Extract the [x, y] coordinate from the center of the cell holding the provided text.  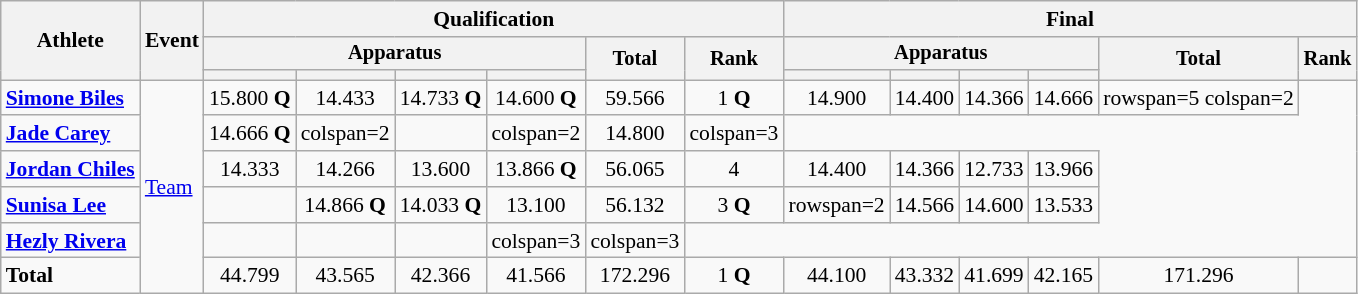
Hezly Rivera [70, 241]
42.366 [441, 276]
14.600 [994, 205]
13.866 Q [536, 169]
Qualification [494, 19]
14.266 [346, 169]
12.733 [994, 169]
13.600 [441, 169]
14.733 Q [441, 98]
14.666 Q [250, 134]
Athlete [70, 40]
14.800 [634, 134]
rowspan=2 [836, 205]
Event [172, 40]
13.966 [1064, 169]
rowspan=5 colspan=2 [1198, 98]
Jade Carey [70, 134]
13.533 [1064, 205]
14.566 [924, 205]
14.666 [1064, 98]
41.699 [994, 276]
56.065 [634, 169]
43.565 [346, 276]
14.600 Q [536, 98]
172.296 [634, 276]
Simone Biles [70, 98]
56.132 [634, 205]
Final [1070, 19]
13.100 [536, 205]
3 Q [734, 205]
41.566 [536, 276]
42.165 [1064, 276]
Team [172, 187]
44.799 [250, 276]
Sunisa Lee [70, 205]
171.296 [1198, 276]
43.332 [924, 276]
44.100 [836, 276]
14.866 Q [346, 205]
14.033 Q [441, 205]
14.433 [346, 98]
15.800 Q [250, 98]
Jordan Chiles [70, 169]
14.333 [250, 169]
14.900 [836, 98]
59.566 [634, 98]
4 [734, 169]
